Pinpoint the cell where the given text exists, returning its [x, y] midpoint coordinate. 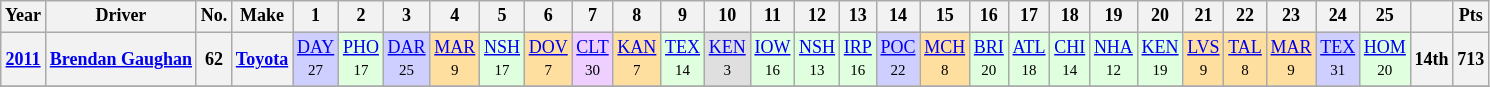
2011 [24, 59]
22 [1245, 16]
KEN3 [727, 59]
KAN7 [637, 59]
12 [818, 16]
DAR25 [406, 59]
Pts [1471, 16]
16 [988, 16]
POC22 [898, 59]
IRP16 [858, 59]
BRI20 [988, 59]
3 [406, 16]
13 [858, 16]
NSH13 [818, 59]
62 [214, 59]
15 [945, 16]
No. [214, 16]
19 [1114, 16]
Year [24, 16]
11 [772, 16]
24 [1338, 16]
23 [1291, 16]
Make [262, 16]
NHA12 [1114, 59]
20 [1160, 16]
Brendan Gaughan [120, 59]
HOM20 [1386, 59]
713 [1471, 59]
9 [683, 16]
5 [502, 16]
18 [1070, 16]
Driver [120, 16]
TAL8 [1245, 59]
DOV7 [548, 59]
2 [362, 16]
DAY27 [316, 59]
1 [316, 16]
7 [592, 16]
10 [727, 16]
KEN19 [1160, 59]
25 [1386, 16]
6 [548, 16]
LVS9 [1204, 59]
CLT30 [592, 59]
Toyota [262, 59]
MCH8 [945, 59]
CHI14 [1070, 59]
17 [1029, 16]
14 [898, 16]
NSH17 [502, 59]
21 [1204, 16]
14th [1432, 59]
TEX14 [683, 59]
ATL18 [1029, 59]
IOW16 [772, 59]
8 [637, 16]
PHO17 [362, 59]
4 [455, 16]
TEX31 [1338, 59]
